Return (X, Y) of the center of cell containing provided text 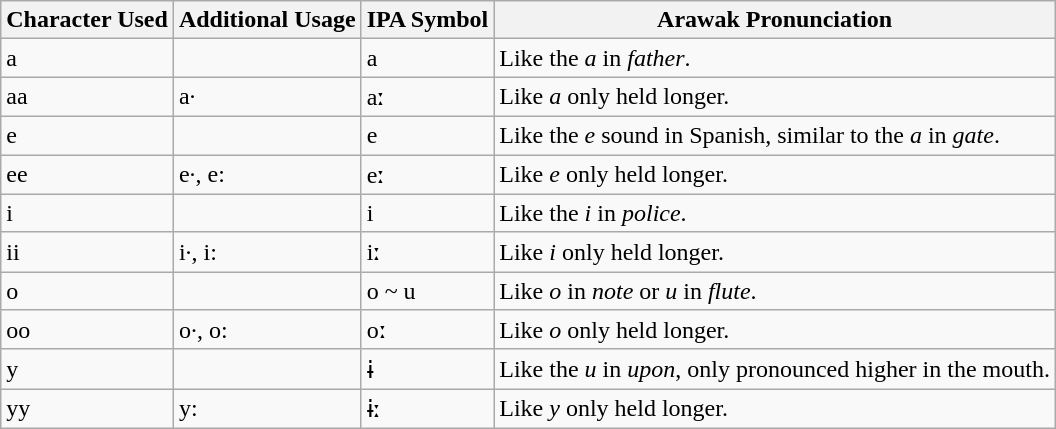
ɨ (428, 369)
ɨː (428, 409)
Like o only held longer. (775, 330)
ee (88, 174)
a· (267, 97)
Like i only held longer. (775, 252)
Like the u in upon, only pronounced higher in the mouth. (775, 369)
Like y only held longer. (775, 409)
iː (428, 252)
Like the e sound in Spanish, similar to the a in gate. (775, 135)
eː (428, 174)
Like the a in father. (775, 58)
Like the i in police. (775, 213)
y: (267, 409)
oo (88, 330)
aa (88, 97)
oː (428, 330)
IPA Symbol (428, 20)
ii (88, 252)
Like o in note or u in flute. (775, 291)
Like a only held longer. (775, 97)
o·, o: (267, 330)
e·, e: (267, 174)
Arawak Pronunciation (775, 20)
aː (428, 97)
o (88, 291)
i·, i: (267, 252)
Character Used (88, 20)
yy (88, 409)
Like e only held longer. (775, 174)
o ~ u (428, 291)
y (88, 369)
Additional Usage (267, 20)
